Find where the given text appears and provide that cell's center as [X, Y] coordinate. 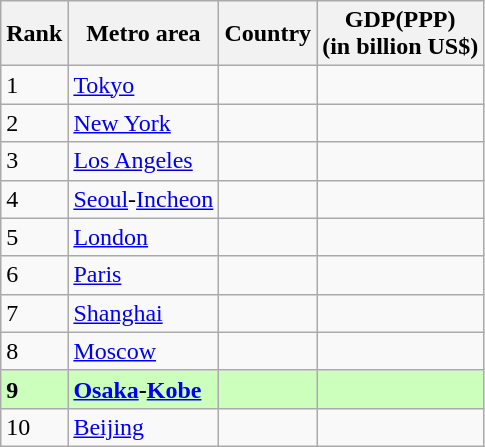
7 [34, 313]
Metro area [144, 34]
GDP(PPP) (in billion US$) [400, 34]
Osaka-Kobe [144, 389]
1 [34, 85]
Moscow [144, 351]
Tokyo [144, 85]
Beijing [144, 427]
Shanghai [144, 313]
9 [34, 389]
10 [34, 427]
Seoul-Incheon [144, 199]
8 [34, 351]
4 [34, 199]
5 [34, 237]
Rank [34, 34]
Los Angeles [144, 161]
Paris [144, 275]
2 [34, 123]
Country [268, 34]
3 [34, 161]
London [144, 237]
New York [144, 123]
6 [34, 275]
